From the cell containing the given text, extract its center point as (x, y) coordinate. 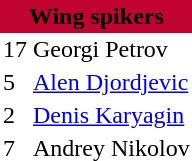
2 (15, 116)
17 (15, 50)
5 (15, 82)
